Return the [X, Y] coordinate for the center point of the cell that contains the specified text.  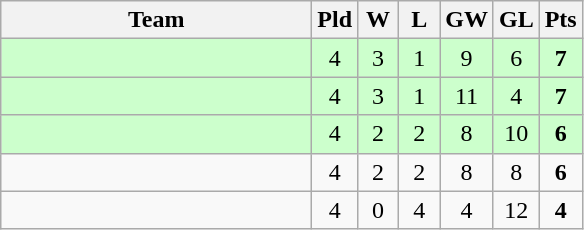
9 [467, 58]
Team [156, 20]
GL [516, 20]
Pld [335, 20]
L [420, 20]
11 [467, 96]
GW [467, 20]
0 [378, 210]
10 [516, 134]
W [378, 20]
Pts [560, 20]
12 [516, 210]
